Pinpoint the cell where the given text exists, returning its [X, Y] midpoint coordinate. 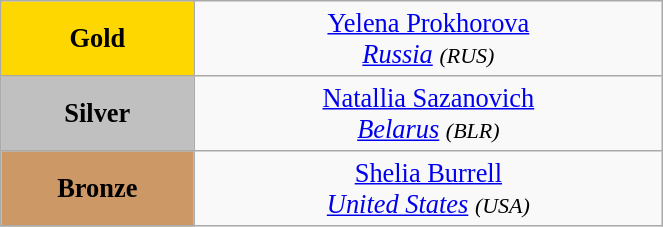
Yelena ProkhorovaRussia (RUS) [428, 38]
Bronze [98, 188]
Silver [98, 112]
Natallia SazanovichBelarus (BLR) [428, 112]
Gold [98, 38]
Shelia BurrellUnited States (USA) [428, 188]
